Identify which cell holds the provided text, then report its (X, Y) central coordinate. 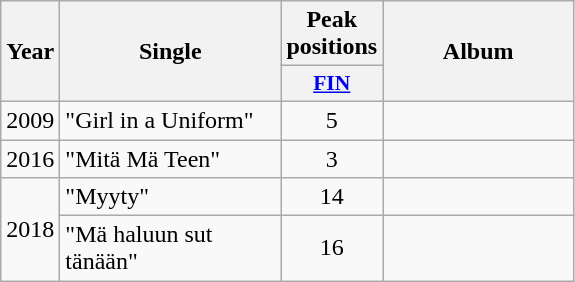
Year (30, 52)
Single (170, 52)
16 (332, 248)
2016 (30, 159)
"Mä haluun sut tänään" (170, 248)
2009 (30, 120)
2018 (30, 230)
3 (332, 159)
14 (332, 197)
"Myyty" (170, 197)
FIN (332, 84)
"Girl in a Uniform" (170, 120)
"Mitä Mä Teen" (170, 159)
Peak positions (332, 34)
Album (478, 52)
5 (332, 120)
